Return the (X, Y) coordinate for the center point of the cell that contains the specified text.  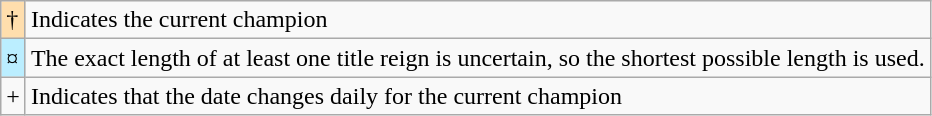
Indicates the current champion (478, 20)
† (14, 20)
The exact length of at least one title reign is uncertain, so the shortest possible length is used. (478, 58)
¤ (14, 58)
Indicates that the date changes daily for the current champion (478, 96)
+ (14, 96)
